For the text-containing cell, return its midpoint in [X, Y] coordinate format. 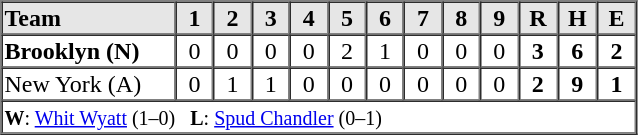
7 [423, 18]
New York (A) [89, 84]
Team [89, 18]
8 [461, 18]
5 [347, 18]
R [538, 18]
Brooklyn (N) [89, 50]
E [616, 18]
H [576, 18]
4 [309, 18]
W: Whit Wyatt (1–0) L: Spud Chandler (0–1) [319, 116]
